Detect which cell encompasses the target text, then output its (X, Y) center coordinate. 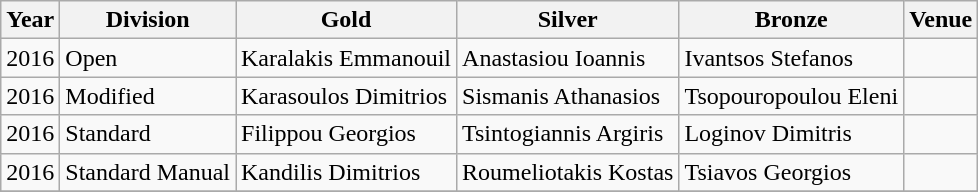
Karasoulos Dimitrios (346, 96)
Gold (346, 20)
Venue (941, 20)
Silver (568, 20)
Sismanis Athanasios (568, 96)
Division (148, 20)
Anastasiou Ioannis (568, 58)
Loginov Dimitris (792, 134)
Standard Manual (148, 172)
Modified (148, 96)
Roumeliotakis Kostas (568, 172)
Tsiavos Georgios (792, 172)
Karalakis Emmanouil (346, 58)
Ivantsos Stefanos (792, 58)
Filippou Georgios (346, 134)
Year (30, 20)
Standard (148, 134)
Tsintogiannis Argiris (568, 134)
Tsopouropoulou Eleni (792, 96)
Open (148, 58)
Kandilis Dimitrios (346, 172)
Bronze (792, 20)
